Scan for the cell matching the given text and deliver its [x, y] coordinate at center. 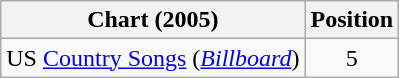
Position [352, 20]
Chart (2005) [153, 20]
5 [352, 58]
US Country Songs (Billboard) [153, 58]
